Provide the [x, y] coordinate of the cell's center where the given text is located.  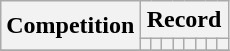
Competition [70, 26]
Record [184, 20]
